Return the [X, Y] coordinate for the center point of the cell that contains the specified text.  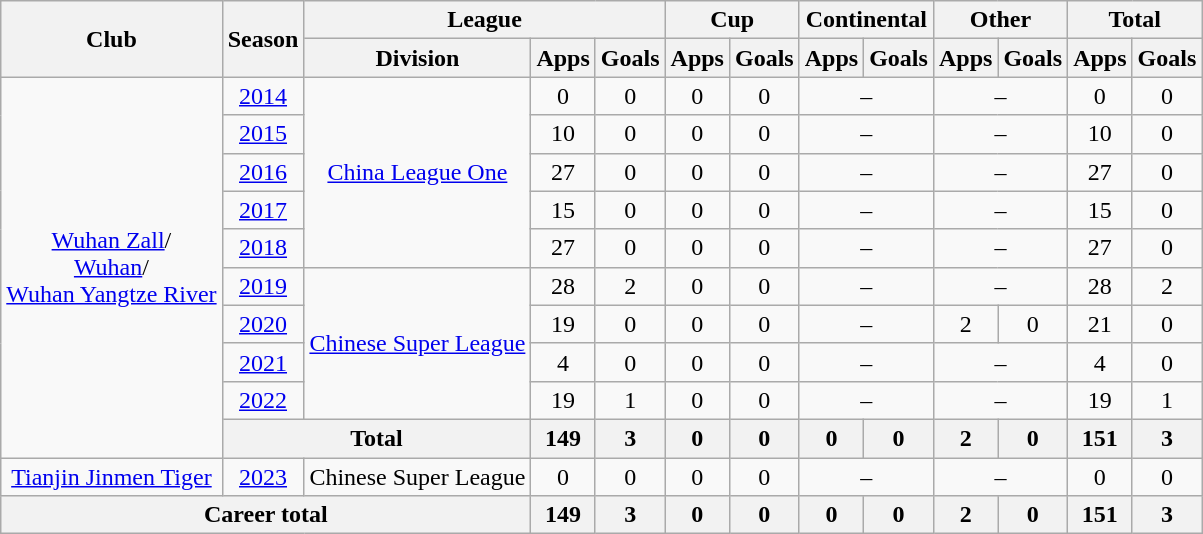
2019 [263, 286]
2022 [263, 400]
Season [263, 39]
Cup [732, 20]
2017 [263, 210]
League [484, 20]
2016 [263, 172]
Tianjin Jinmen Tiger [112, 477]
2020 [263, 324]
Club [112, 39]
2015 [263, 134]
21 [1100, 324]
Career total [266, 515]
2018 [263, 248]
Other [1000, 20]
Division [418, 58]
2021 [263, 362]
China League One [418, 172]
2014 [263, 96]
Continental [866, 20]
Wuhan Zall/Wuhan/Wuhan Yangtze River [112, 268]
2023 [263, 477]
